Identify which cell holds the provided text, then report its (x, y) central coordinate. 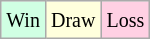
Win (24, 20)
Loss (126, 20)
Draw (72, 20)
